From the cell containing the given text, extract its center point as [X, Y] coordinate. 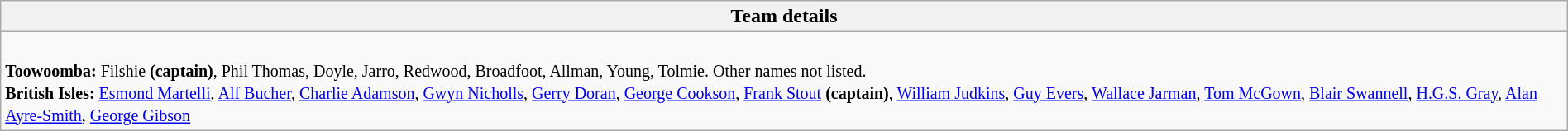
Team details [784, 16]
